Return [X, Y] of the center of cell containing provided text 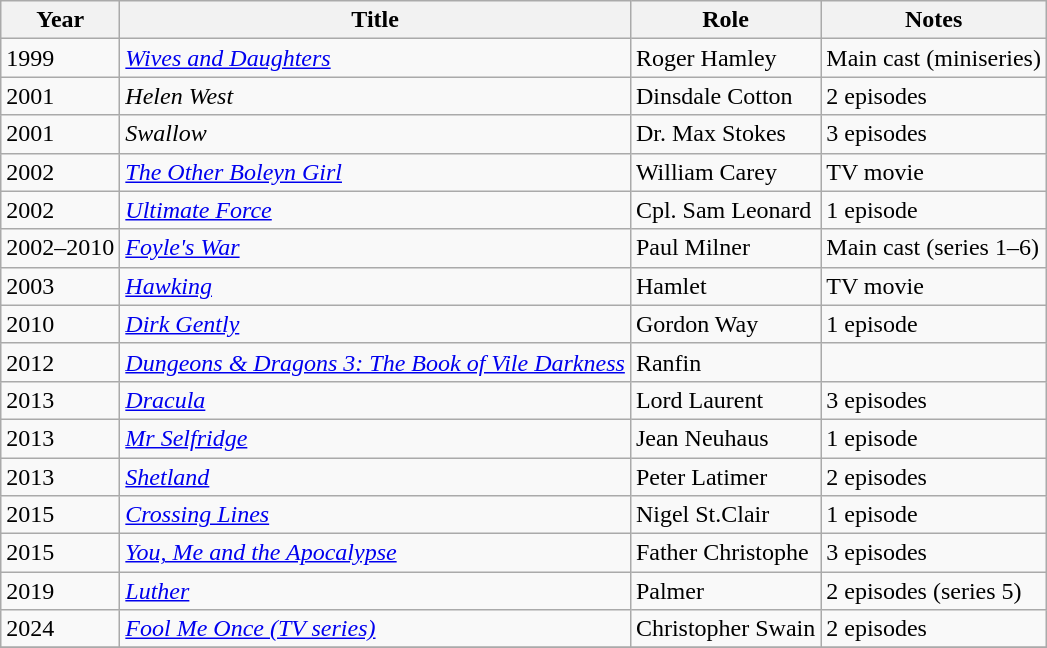
1999 [60, 58]
Father Christophe [725, 553]
2019 [60, 591]
You, Me and the Apocalypse [376, 553]
Fool Me Once (TV series) [376, 629]
Hawking [376, 286]
Palmer [725, 591]
Peter Latimer [725, 477]
Dracula [376, 400]
Role [725, 20]
2012 [60, 362]
Main cast (miniseries) [934, 58]
Lord Laurent [725, 400]
Nigel St.Clair [725, 515]
Christopher Swain [725, 629]
Year [60, 20]
2024 [60, 629]
Roger Hamley [725, 58]
The Other Boleyn Girl [376, 172]
2010 [60, 324]
Jean Neuhaus [725, 438]
Main cast (series 1–6) [934, 248]
Luther [376, 591]
Ranfin [725, 362]
Hamlet [725, 286]
Dungeons & Dragons 3: The Book of Vile Darkness [376, 362]
2 episodes (series 5) [934, 591]
Gordon Way [725, 324]
Mr Selfridge [376, 438]
Notes [934, 20]
Ultimate Force [376, 210]
Shetland [376, 477]
Cpl. Sam Leonard [725, 210]
Paul Milner [725, 248]
William Carey [725, 172]
Dinsdale Cotton [725, 96]
Crossing Lines [376, 515]
Helen West [376, 96]
Title [376, 20]
Wives and Daughters [376, 58]
2002–2010 [60, 248]
Foyle's War [376, 248]
2003 [60, 286]
Dr. Max Stokes [725, 134]
Dirk Gently [376, 324]
Swallow [376, 134]
